Output the (X, Y) coordinate of the center of the cell containing the given text.  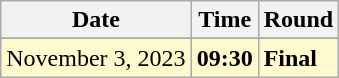
Final (298, 58)
November 3, 2023 (96, 58)
Time (224, 20)
Date (96, 20)
09:30 (224, 58)
Round (298, 20)
